Return [X, Y] of the center of cell containing provided text 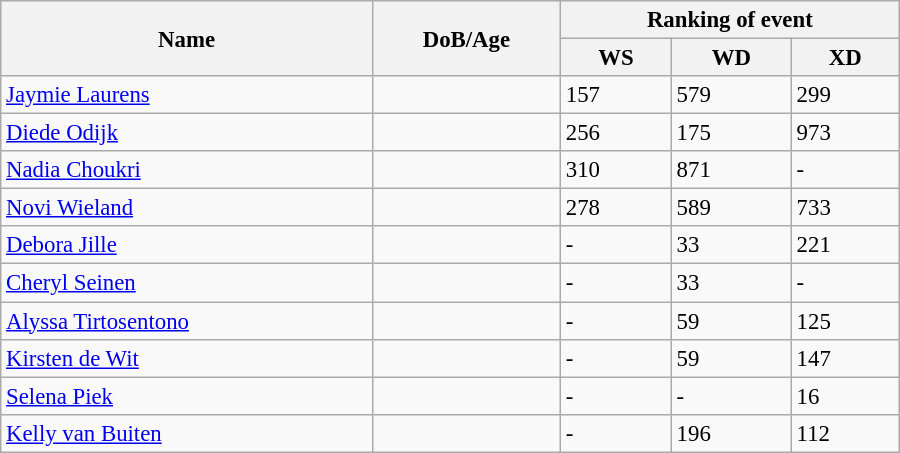
WD [731, 58]
310 [616, 170]
221 [845, 245]
XD [845, 58]
WS [616, 58]
Ranking of event [730, 20]
278 [616, 208]
16 [845, 396]
733 [845, 208]
Debora Jille [187, 245]
871 [731, 170]
175 [731, 133]
579 [731, 95]
Name [187, 38]
157 [616, 95]
299 [845, 95]
973 [845, 133]
Cheryl Seinen [187, 283]
Nadia Choukri [187, 170]
DoB/Age [466, 38]
Alyssa Tirtosentono [187, 321]
256 [616, 133]
589 [731, 208]
Kelly van Buiten [187, 433]
112 [845, 433]
Jaymie Laurens [187, 95]
125 [845, 321]
Diede Odijk [187, 133]
Novi Wieland [187, 208]
Selena Piek [187, 396]
196 [731, 433]
Kirsten de Wit [187, 358]
147 [845, 358]
